Detect which cell encompasses the target text, then output its [X, Y] center coordinate. 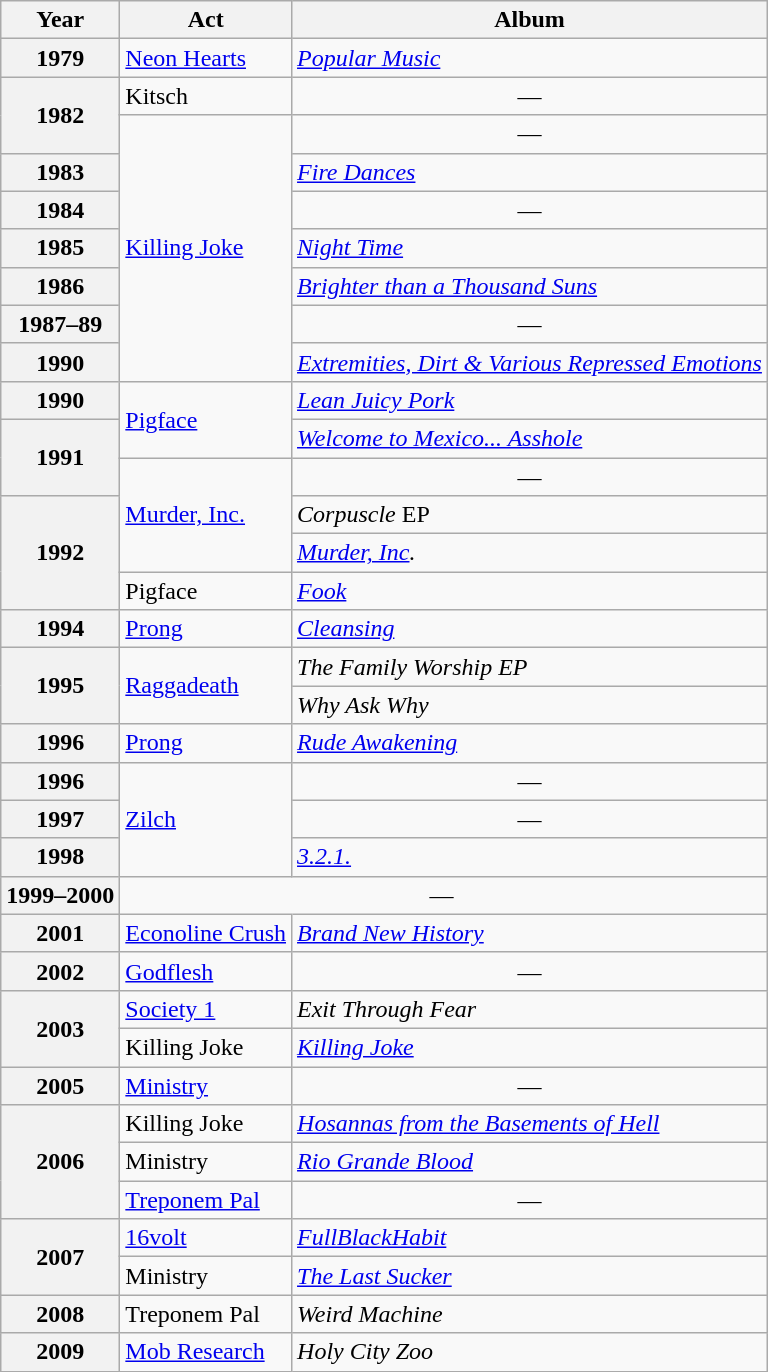
Cleansing [530, 629]
16volt [206, 1238]
Why Ask Why [530, 705]
3.2.1. [530, 857]
2009 [60, 1352]
1987–89 [60, 324]
2007 [60, 1257]
1985 [60, 248]
Exit Through Fear [530, 1009]
Fire Dances [530, 172]
Rude Awakening [530, 743]
Rio Grande Blood [530, 1162]
Econoline Crush [206, 933]
2008 [60, 1314]
1999–2000 [60, 895]
1983 [60, 172]
Godflesh [206, 971]
2002 [60, 971]
Extremities, Dirt & Various Repressed Emotions [530, 362]
Mob Research [206, 1352]
Night Time [530, 248]
The Family Worship EP [530, 667]
Raggadeath [206, 686]
1979 [60, 58]
Kitsch [206, 96]
Zilch [206, 819]
1982 [60, 115]
Fook [530, 591]
Popular Music [530, 58]
2003 [60, 1028]
Hosannas from the Basements of Hell [530, 1124]
1986 [60, 286]
Weird Machine [530, 1314]
2001 [60, 933]
Album [530, 20]
Act [206, 20]
1998 [60, 857]
Corpuscle EP [530, 515]
Society 1 [206, 1009]
2006 [60, 1162]
Neon Hearts [206, 58]
Lean Juicy Pork [530, 400]
Year [60, 20]
1991 [60, 457]
Brighter than a Thousand Suns [530, 286]
Brand New History [530, 933]
FullBlackHabit [530, 1238]
1992 [60, 553]
Welcome to Mexico... Asshole [530, 438]
1984 [60, 210]
The Last Sucker [530, 1276]
2005 [60, 1085]
Holy City Zoo [530, 1352]
1995 [60, 686]
1994 [60, 629]
1997 [60, 819]
